Determine the [X, Y] coordinate at the center of the cell enclosing the given text.  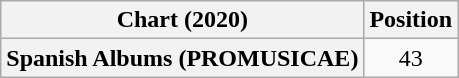
Position [411, 20]
Spanish Albums (PROMUSICAE) [182, 58]
43 [411, 58]
Chart (2020) [182, 20]
